Identify which cell holds the provided text, then report its [x, y] central coordinate. 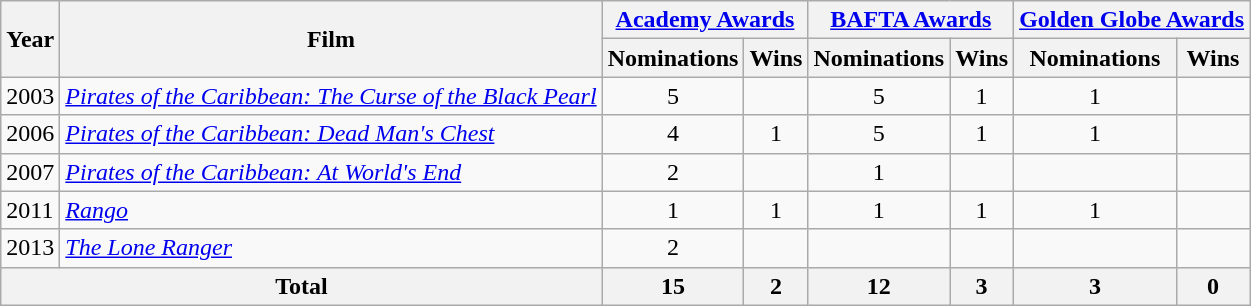
Year [30, 39]
2007 [30, 172]
Pirates of the Caribbean: The Curse of the Black Pearl [331, 96]
Golden Globe Awards [1132, 20]
Pirates of the Caribbean: Dead Man's Chest [331, 134]
Pirates of the Caribbean: At World's End [331, 172]
12 [879, 286]
2003 [30, 96]
Total [302, 286]
4 [673, 134]
0 [1212, 286]
BAFTA Awards [911, 20]
Film [331, 39]
Rango [331, 210]
2013 [30, 248]
15 [673, 286]
2011 [30, 210]
Academy Awards [705, 20]
2006 [30, 134]
The Lone Ranger [331, 248]
